Pinpoint the cell where the given text exists, returning its (x, y) midpoint coordinate. 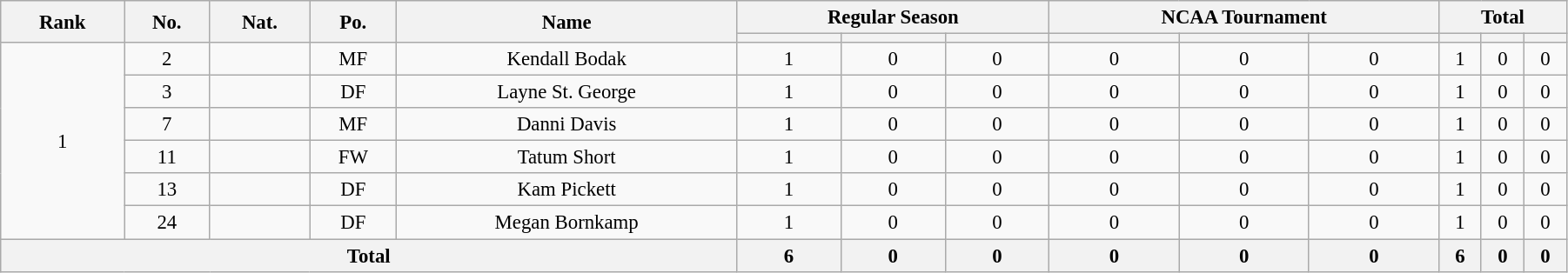
2 (167, 59)
No. (167, 22)
Regular Season (893, 17)
Kendall Bodak (567, 59)
3 (167, 92)
24 (167, 223)
13 (167, 190)
Rank (63, 22)
Layne St. George (567, 92)
7 (167, 124)
FW (353, 157)
Megan Bornkamp (567, 223)
NCAA Tournament (1244, 17)
Tatum Short (567, 157)
Name (567, 22)
Nat. (259, 22)
Po. (353, 22)
Danni Davis (567, 124)
11 (167, 157)
Kam Pickett (567, 190)
